Search for the cell housing the specified text and yield its (x, y) center coordinate. 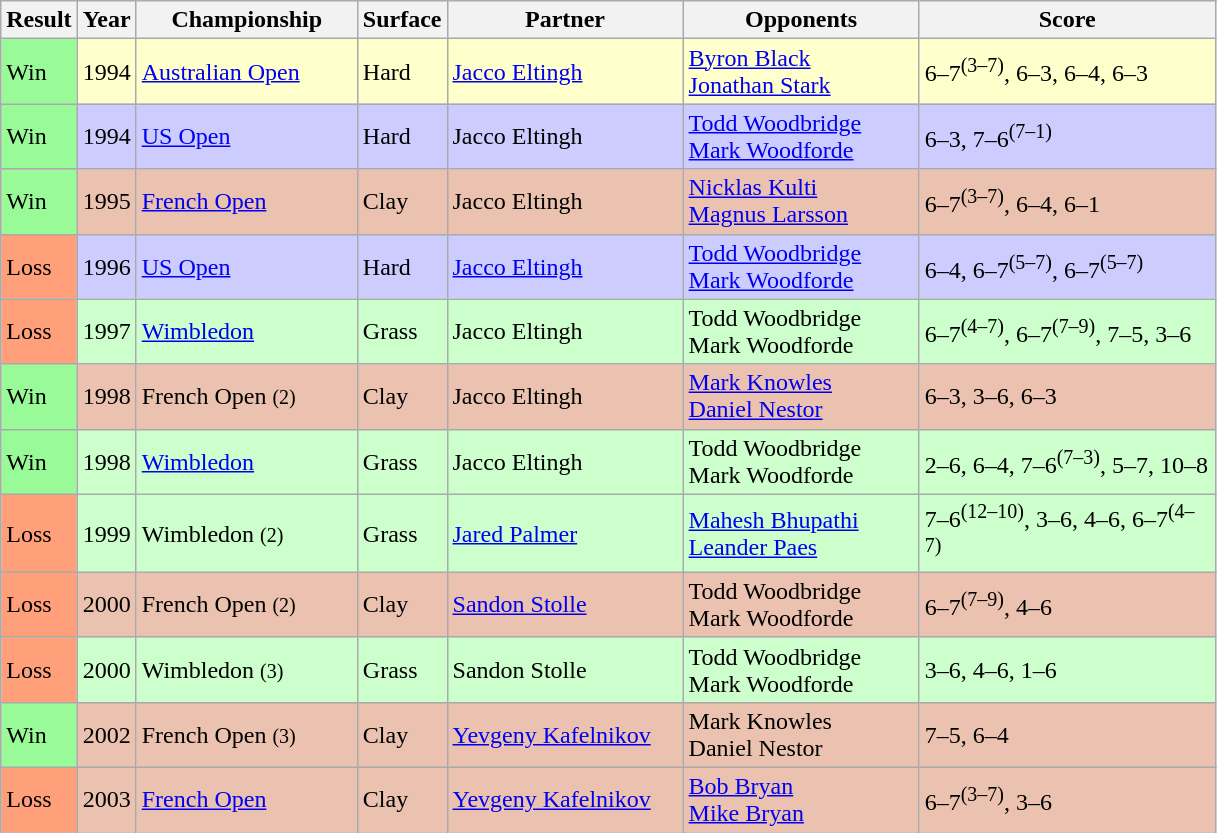
Result (39, 20)
6–3, 7–6(7–1) (1067, 136)
1997 (106, 332)
Wimbledon (2) (246, 533)
6–7(3–7), 6–4, 6–1 (1067, 202)
Mahesh Bhupathi Leander Paes (801, 533)
Opponents (801, 20)
Bob Bryan Mike Bryan (801, 800)
1995 (106, 202)
1999 (106, 533)
Nicklas Kulti Magnus Larsson (801, 202)
6–7(7–9), 4–6 (1067, 604)
2–6, 6–4, 7–6(7–3), 5–7, 10–8 (1067, 462)
Wimbledon (3) (246, 670)
Australian Open (246, 72)
Partner (565, 20)
7–5, 6–4 (1067, 734)
1996 (106, 266)
6–7(4–7), 6–7(7–9), 7–5, 3–6 (1067, 332)
2002 (106, 734)
6–3, 3–6, 6–3 (1067, 396)
6–4, 6–7(5–7), 6–7(5–7) (1067, 266)
Jared Palmer (565, 533)
3–6, 4–6, 1–6 (1067, 670)
Byron Black Jonathan Stark (801, 72)
French Open (3) (246, 734)
Score (1067, 20)
6–7(3–7), 6–3, 6–4, 6–3 (1067, 72)
2003 (106, 800)
Championship (246, 20)
Surface (402, 20)
6–7(3–7), 3–6 (1067, 800)
Year (106, 20)
7–6(12–10), 3–6, 4–6, 6–7(4–7) (1067, 533)
